From the cell containing the given text, extract its center point as [x, y] coordinate. 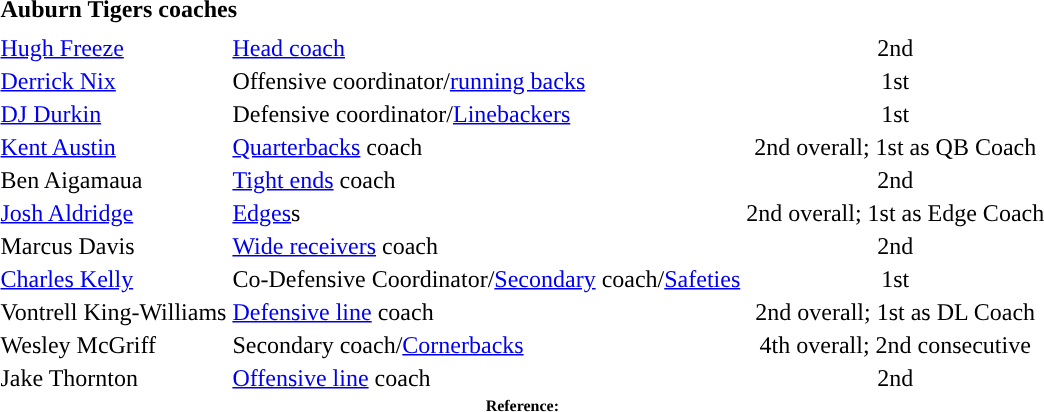
Co-Defensive Coordinator/Secondary coach/Safeties [486, 279]
Edgess [486, 213]
Wide receivers coach [486, 246]
Offensive line coach [486, 378]
Quarterbacks coach [486, 147]
Defensive line coach [486, 312]
Offensive coordinator/running backs [486, 81]
Defensive coordinator/Linebackers [486, 114]
Tight ends coach [486, 180]
Head coach [486, 48]
Secondary coach/Cornerbacks [486, 345]
